Return (x, y) of the center of cell containing provided text 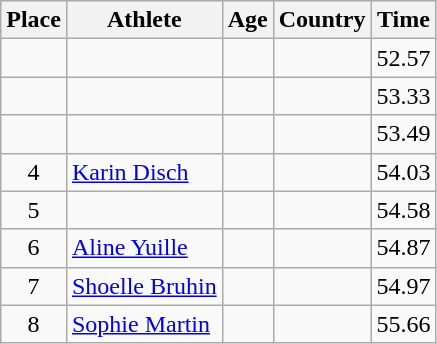
5 (34, 210)
6 (34, 248)
Country (322, 20)
54.87 (404, 248)
Age (248, 20)
54.58 (404, 210)
Place (34, 20)
52.57 (404, 58)
Karin Disch (144, 172)
53.49 (404, 134)
55.66 (404, 324)
Aline Yuille (144, 248)
Sophie Martin (144, 324)
Time (404, 20)
53.33 (404, 96)
Shoelle Bruhin (144, 286)
7 (34, 286)
Athlete (144, 20)
54.97 (404, 286)
8 (34, 324)
4 (34, 172)
54.03 (404, 172)
